Search for the cell housing the specified text and yield its (x, y) center coordinate. 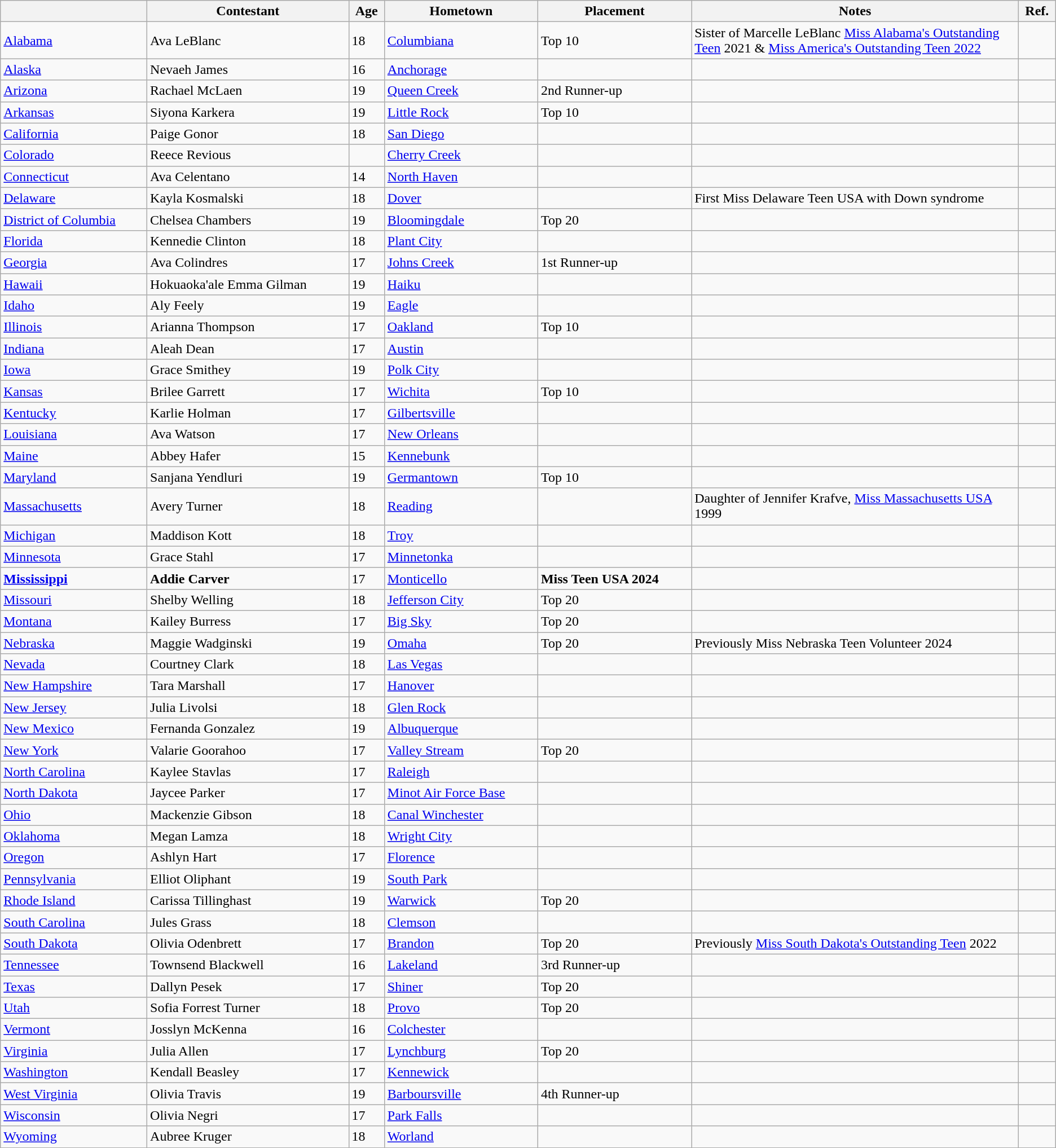
San Diego (461, 134)
Maryland (74, 477)
Polk City (461, 370)
Jules Grass (248, 922)
Courtney Clark (248, 665)
Hanover (461, 686)
Previously Miss South Dakota's Outstanding Teen 2022 (855, 943)
Aly Feely (248, 306)
Nevaeh James (248, 69)
Kennedie Clinton (248, 241)
Massachusetts (74, 507)
South Carolina (74, 922)
Shiner (461, 987)
Big Sky (461, 621)
Aleah Dean (248, 349)
Eagle (461, 306)
Plant City (461, 241)
Sanjana Yendluri (248, 477)
New Orleans (461, 434)
Lynchburg (461, 1051)
Johns Creek (461, 262)
Age (367, 11)
Nebraska (74, 643)
Hawaii (74, 284)
California (74, 134)
Hokuaoka'ale Emma Gilman (248, 284)
Virginia (74, 1051)
Ava Celentano (248, 177)
Georgia (74, 262)
Daughter of Jennifer Krafve, Miss Massachusetts USA 1999 (855, 507)
Tennessee (74, 965)
Olivia Negri (248, 1115)
Alaska (74, 69)
Brilee Garrett (248, 392)
Ava Watson (248, 434)
Connecticut (74, 177)
Kayla Kosmalski (248, 198)
Minot Air Force Base (461, 793)
Colorado (74, 155)
Kennewick (461, 1072)
Dallyn Pesek (248, 987)
Kendall Beasley (248, 1072)
Gilbertsville (461, 413)
Wright City (461, 836)
Glen Rock (461, 707)
4th Runner-up (614, 1094)
Monticello (461, 578)
Hometown (461, 11)
Germantown (461, 477)
Kailey Burress (248, 621)
South Dakota (74, 943)
Ohio (74, 815)
Louisiana (74, 434)
First Miss Delaware Teen USA with Down syndrome (855, 198)
Karlie Holman (248, 413)
Raleigh (461, 772)
Aubree Kruger (248, 1137)
Montana (74, 621)
Valley Stream (461, 750)
Carissa Tillinghast (248, 900)
Wichita (461, 392)
Wisconsin (74, 1115)
Austin (461, 349)
Cherry Creek (461, 155)
District of Columbia (74, 219)
Idaho (74, 306)
Avery Turner (248, 507)
Florence (461, 857)
14 (367, 177)
Minnesota (74, 557)
Washington (74, 1072)
Tara Marshall (248, 686)
Little Rock (461, 112)
Valarie Goorahoo (248, 750)
Warwick (461, 900)
Ref. (1037, 11)
Sister of Marcelle LeBlanc Miss Alabama's Outstanding Teen 2021 & Miss America's Outstanding Teen 2022 (855, 41)
Reece Revious (248, 155)
Maggie Wadginski (248, 643)
Reading (461, 507)
Maine (74, 456)
North Dakota (74, 793)
Troy (461, 535)
Kaylee Stavlas (248, 772)
New Hampshire (74, 686)
Lakeland (461, 965)
Oregon (74, 857)
Josslyn McKenna (248, 1030)
Julia Livolsi (248, 707)
Michigan (74, 535)
Placement (614, 11)
Pennsylvania (74, 879)
Illinois (74, 327)
Rachael McLaen (248, 91)
Ava Colindres (248, 262)
Chelsea Chambers (248, 219)
Arkansas (74, 112)
Colchester (461, 1030)
Mississippi (74, 578)
Alabama (74, 41)
Notes (855, 11)
Utah (74, 1008)
Abbey Hafer (248, 456)
Elliot Oliphant (248, 879)
Megan Lamza (248, 836)
Mackenzie Gibson (248, 815)
Maddison Kott (248, 535)
Olivia Odenbrett (248, 943)
Provo (461, 1008)
Miss Teen USA 2024 (614, 578)
Arianna Thompson (248, 327)
Dover (461, 198)
Omaha (461, 643)
2nd Runner-up (614, 91)
Queen Creek (461, 91)
Oklahoma (74, 836)
Haiku (461, 284)
15 (367, 456)
Arizona (74, 91)
Bloomingdale (461, 219)
Clemson (461, 922)
Park Falls (461, 1115)
Ava LeBlanc (248, 41)
Indiana (74, 349)
Rhode Island (74, 900)
Wyoming (74, 1137)
Las Vegas (461, 665)
Sofia Forrest Turner (248, 1008)
Vermont (74, 1030)
New York (74, 750)
Julia Allen (248, 1051)
North Carolina (74, 772)
Texas (74, 987)
Grace Smithey (248, 370)
Addie Carver (248, 578)
Jefferson City (461, 600)
Shelby Welling (248, 600)
Previously Miss Nebraska Teen Volunteer 2024 (855, 643)
Fernanda Gonzalez (248, 729)
Brandon (461, 943)
Barboursville (461, 1094)
Paige Gonor (248, 134)
Oakland (461, 327)
Olivia Travis (248, 1094)
Nevada (74, 665)
3rd Runner-up (614, 965)
Florida (74, 241)
Kansas (74, 392)
Kennebunk (461, 456)
Iowa (74, 370)
Contestant (248, 11)
Siyona Karkera (248, 112)
Albuquerque (461, 729)
Worland (461, 1137)
West Virginia (74, 1094)
Anchorage (461, 69)
New Jersey (74, 707)
Kentucky (74, 413)
Jaycee Parker (248, 793)
Grace Stahl (248, 557)
Minnetonka (461, 557)
South Park (461, 879)
1st Runner-up (614, 262)
Canal Winchester (461, 815)
New Mexico (74, 729)
Ashlyn Hart (248, 857)
Missouri (74, 600)
Delaware (74, 198)
Columbiana (461, 41)
North Haven (461, 177)
Townsend Blackwell (248, 965)
